Search for the cell housing the specified text and yield its (X, Y) center coordinate. 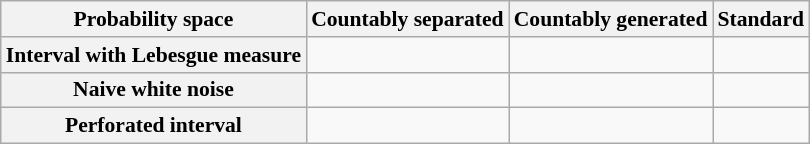
Probability space (154, 19)
Countably separated (408, 19)
Countably generated (611, 19)
Perforated interval (154, 126)
Standard (762, 19)
Interval with Lebesgue measure (154, 55)
Naive white noise (154, 90)
